Find where the given text appears and provide that cell's center as [x, y] coordinate. 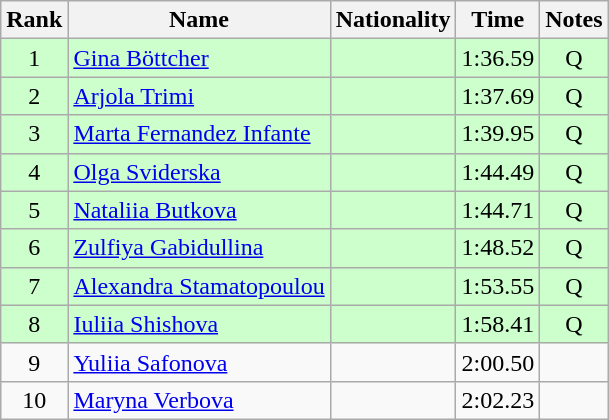
Time [498, 20]
1:53.55 [498, 286]
Marta Fernandez Infante [199, 134]
6 [34, 248]
7 [34, 286]
Gina Böttcher [199, 58]
Nationality [393, 20]
Yuliia Safonova [199, 362]
1:37.69 [498, 96]
1:44.71 [498, 210]
Iuliia Shishova [199, 324]
Rank [34, 20]
5 [34, 210]
1:44.49 [498, 172]
1 [34, 58]
2 [34, 96]
10 [34, 400]
9 [34, 362]
Maryna Verbova [199, 400]
1:48.52 [498, 248]
Name [199, 20]
Nataliia Butkova [199, 210]
Zulfiya Gabidullina [199, 248]
1:58.41 [498, 324]
4 [34, 172]
Arjola Trimi [199, 96]
3 [34, 134]
1:36.59 [498, 58]
2:00.50 [498, 362]
8 [34, 324]
Notes [574, 20]
Olga Sviderska [199, 172]
Alexandra Stamatopoulou [199, 286]
1:39.95 [498, 134]
2:02.23 [498, 400]
